Find where the given text appears and provide that cell's center as [X, Y] coordinate. 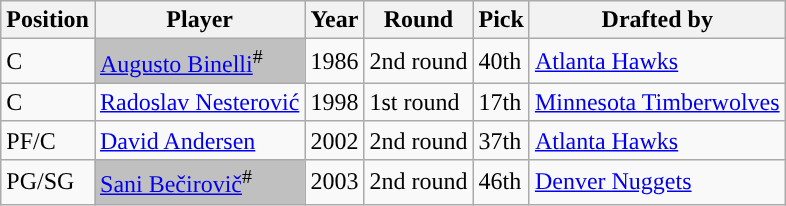
Sani Bečirovič# [199, 182]
PG/SG [48, 182]
Position [48, 20]
46th [501, 182]
17th [501, 102]
37th [501, 140]
Round [418, 20]
40th [501, 62]
1998 [334, 102]
Denver Nuggets [657, 182]
PF/C [48, 140]
Radoslav Nesterović [199, 102]
2002 [334, 140]
Year [334, 20]
Minnesota Timberwolves [657, 102]
Pick [501, 20]
1st round [418, 102]
Augusto Binelli# [199, 62]
David Andersen [199, 140]
Drafted by [657, 20]
2003 [334, 182]
1986 [334, 62]
Player [199, 20]
